Output the [X, Y] coordinate of the center of the cell containing the given text.  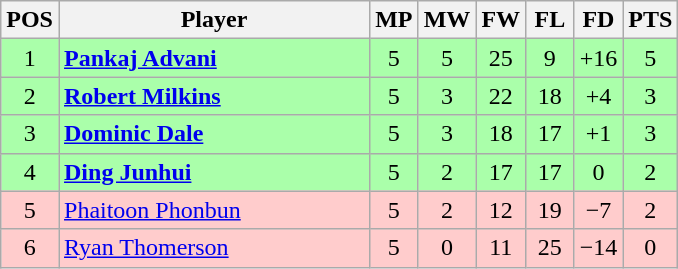
6 [30, 248]
+16 [598, 58]
19 [550, 210]
Phaitoon Phonbun [214, 210]
Pankaj Advani [214, 58]
12 [501, 210]
1 [30, 58]
FD [598, 20]
Robert Milkins [214, 96]
Ryan Thomerson [214, 248]
FL [550, 20]
+1 [598, 134]
22 [501, 96]
Dominic Dale [214, 134]
−14 [598, 248]
MW [447, 20]
−7 [598, 210]
Ding Junhui [214, 172]
POS [30, 20]
+4 [598, 96]
4 [30, 172]
11 [501, 248]
Player [214, 20]
MP [394, 20]
PTS [650, 20]
9 [550, 58]
FW [501, 20]
